Pinpoint the cell where the given text exists, returning its [X, Y] midpoint coordinate. 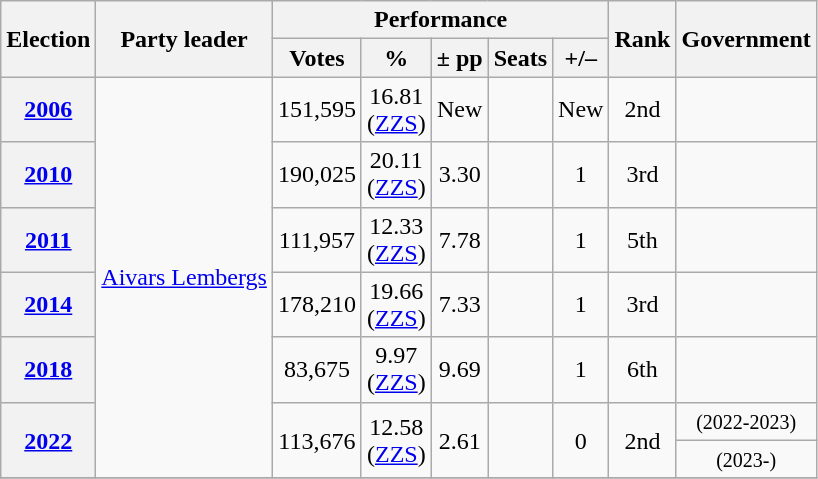
+/– [581, 58]
Performance [440, 20]
151,595 [316, 110]
12.33(ZZS) [396, 240]
5th [642, 240]
12.58(ZZS) [396, 440]
0 [581, 440]
Seats [520, 58]
2.61 [460, 440]
113,676 [316, 440]
Rank [642, 39]
178,210 [316, 304]
83,675 [316, 370]
(2023-) [746, 459]
190,025 [316, 174]
3.30 [460, 174]
7.78 [460, 240]
6th [642, 370]
2010 [48, 174]
9.97(ZZS) [396, 370]
Election [48, 39]
Party leader [184, 39]
19.66(ZZS) [396, 304]
(2022-2023) [746, 421]
16.81(ZZS) [396, 110]
Votes [316, 58]
2006 [48, 110]
7.33 [460, 304]
20.11(ZZS) [396, 174]
± pp [460, 58]
2022 [48, 440]
2018 [48, 370]
2014 [48, 304]
Aivars Lembergs [184, 278]
111,957 [316, 240]
2011 [48, 240]
Government [746, 39]
9.69 [460, 370]
% [396, 58]
